Detect which cell encompasses the target text, then output its (x, y) center coordinate. 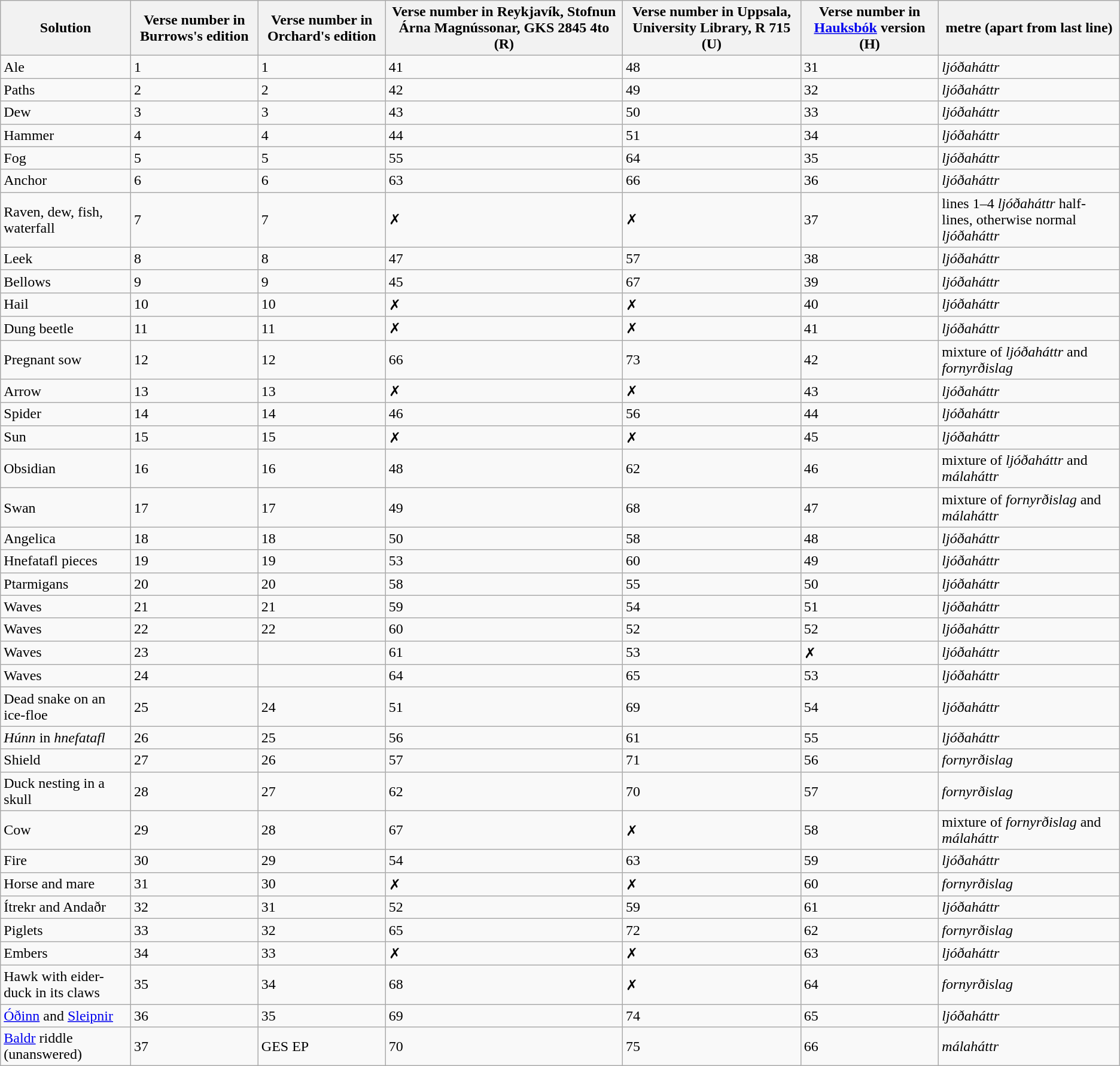
72 (711, 930)
Horse and mare (66, 884)
Dew (66, 112)
38 (870, 258)
Duck nesting in a skull (66, 791)
mixture of ljóðaháttr and málaháttr (1029, 469)
Fire (66, 861)
Angelica (66, 538)
Bellows (66, 281)
75 (711, 1047)
Verse number in Uppsala, University Library, R 715 (U) (711, 28)
Hammer (66, 135)
Dung beetle (66, 328)
Obsidian (66, 469)
Swan (66, 507)
Baldr riddle (unanswered) (66, 1047)
Paths (66, 90)
71 (711, 760)
73 (711, 359)
Piglets (66, 930)
Hawk with eider-duck in its claws (66, 985)
Verse number in Burrows's edition (194, 28)
Leek (66, 258)
Cow (66, 830)
Raven, dew, fish, waterfall (66, 220)
74 (711, 1015)
GES EP (322, 1047)
Húnn in hnefatafl (66, 738)
39 (870, 281)
40 (870, 304)
Sun (66, 437)
Verse number in Orchard's edition (322, 28)
metre (apart from last line) (1029, 28)
mixture of ljóðaháttr and fornyrðislag (1029, 359)
Anchor (66, 181)
Verse number in Hauksbók version (H) (870, 28)
Spider (66, 414)
Arrow (66, 391)
lines 1–4 ljóðaháttr half-lines, otherwise normal ljóðaháttr (1029, 220)
Fog (66, 158)
Pregnant sow (66, 359)
Hnefatafl pieces (66, 561)
Dead snake on an ice-floe (66, 707)
Shield (66, 760)
Ptarmigans (66, 584)
málaháttr (1029, 1047)
Verse number in Reykjavík, Stofnun Árna Magnússonar, GKS 2845 4to (R) (504, 28)
Ale (66, 67)
Óðinn and Sleipnir (66, 1015)
Hail (66, 304)
23 (194, 653)
Ítrekr and Andaðr (66, 907)
Embers (66, 954)
Solution (66, 28)
